Provide the (X, Y) coordinate of the cell's center where the given text is located.  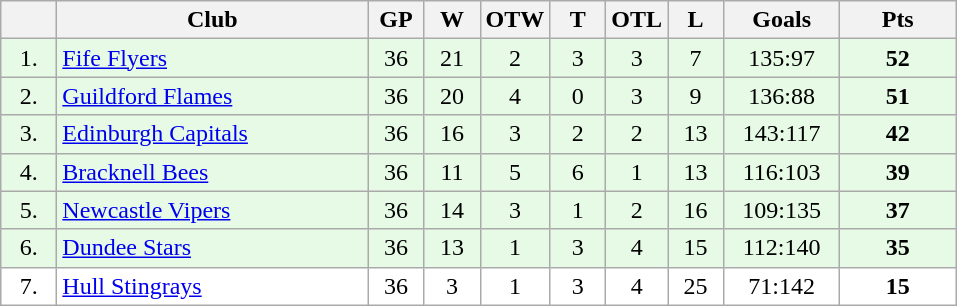
0 (578, 96)
14 (452, 210)
Goals (782, 20)
Hull Stingrays (212, 286)
Bracknell Bees (212, 172)
20 (452, 96)
1. (29, 58)
71:142 (782, 286)
37 (898, 210)
51 (898, 96)
Guildford Flames (212, 96)
7. (29, 286)
L (696, 20)
Fife Flyers (212, 58)
4. (29, 172)
42 (898, 134)
3. (29, 134)
25 (696, 286)
6. (29, 248)
143:117 (782, 134)
Pts (898, 20)
Club (212, 20)
Edinburgh Capitals (212, 134)
39 (898, 172)
35 (898, 248)
Dundee Stars (212, 248)
21 (452, 58)
6 (578, 172)
OTL (637, 20)
GP (396, 20)
Newcastle Vipers (212, 210)
5 (515, 172)
52 (898, 58)
112:140 (782, 248)
136:88 (782, 96)
W (452, 20)
7 (696, 58)
109:135 (782, 210)
T (578, 20)
2. (29, 96)
OTW (515, 20)
9 (696, 96)
116:103 (782, 172)
5. (29, 210)
11 (452, 172)
135:97 (782, 58)
